Pinpoint the cell where the given text exists, returning its (x, y) midpoint coordinate. 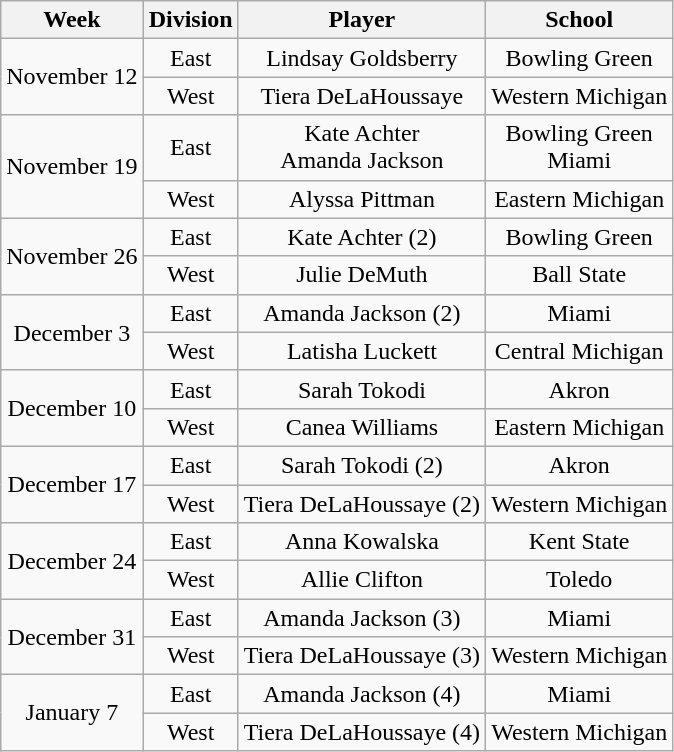
November 19 (72, 166)
Tiera DeLaHoussaye (362, 96)
November 26 (72, 256)
Ball State (580, 275)
Tiera DeLaHoussaye (3) (362, 656)
Player (362, 20)
Amanda Jackson (3) (362, 618)
Kate AchterAmanda Jackson (362, 148)
Julie DeMuth (362, 275)
Alyssa Pittman (362, 199)
Anna Kowalska (362, 542)
December 17 (72, 484)
Amanda Jackson (4) (362, 694)
January 7 (72, 713)
December 24 (72, 561)
School (580, 20)
Bowling GreenMiami (580, 148)
Sarah Tokodi (362, 389)
Canea Williams (362, 427)
December 31 (72, 637)
Allie Clifton (362, 580)
Lindsay Goldsberry (362, 58)
Tiera DeLaHoussaye (4) (362, 732)
Sarah Tokodi (2) (362, 465)
Latisha Luckett (362, 351)
Tiera DeLaHoussaye (2) (362, 503)
Kate Achter (2) (362, 237)
Division (190, 20)
Week (72, 20)
Toledo (580, 580)
December 3 (72, 332)
December 10 (72, 408)
Kent State (580, 542)
Central Michigan (580, 351)
Amanda Jackson (2) (362, 313)
November 12 (72, 77)
